Find where the given text appears and provide that cell's center as [x, y] coordinate. 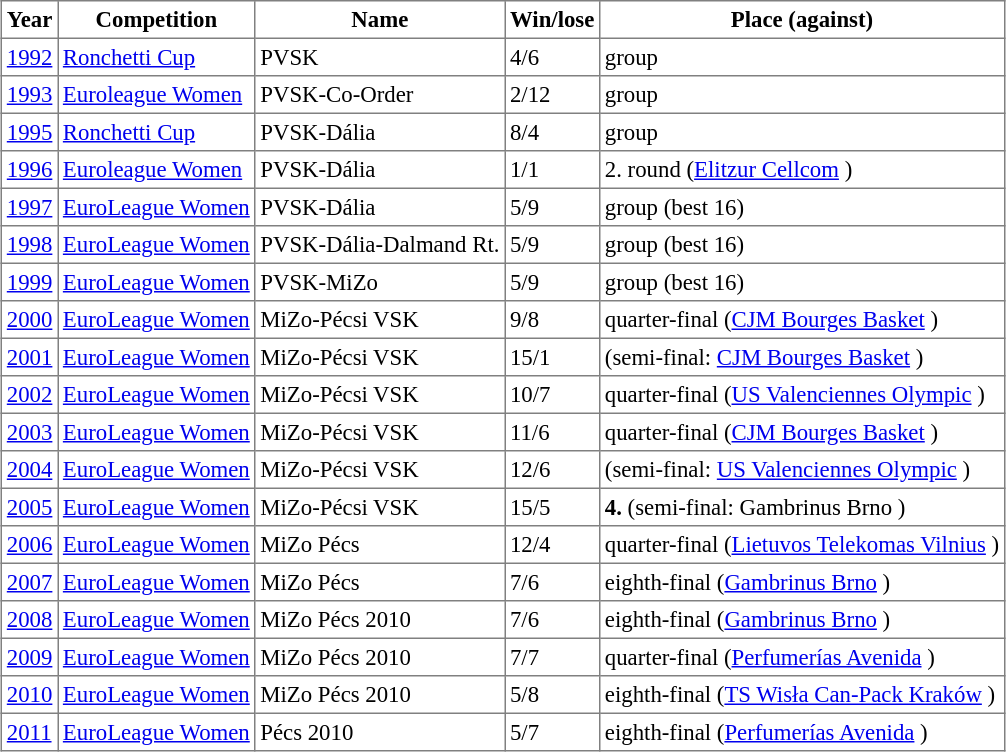
eighth-final (Perfumerías Avenida ) [802, 732]
Year [30, 20]
2009 [30, 657]
1993 [30, 95]
15/5 [552, 507]
1992 [30, 57]
PVSK-Co-Order [380, 95]
eighth-final (TS Wisła Can-Pack Kraków ) [802, 695]
Place (against) [802, 20]
2003 [30, 432]
5/7 [552, 732]
(semi-final: US Valenciennes Olympic ) [802, 470]
4. (semi-final: Gambrinus Brno ) [802, 507]
11/6 [552, 432]
12/6 [552, 470]
2008 [30, 620]
2002 [30, 395]
4/6 [552, 57]
10/7 [552, 395]
2007 [30, 582]
1997 [30, 207]
PVSK [380, 57]
Pécs 2010 [380, 732]
2011 [30, 732]
quarter-final (Perfumerías Avenida ) [802, 657]
8/4 [552, 132]
1/1 [552, 170]
2/12 [552, 95]
2004 [30, 470]
5/8 [552, 695]
2005 [30, 507]
12/4 [552, 545]
PVSK-MiZo [380, 282]
PVSK-Dália-Dalmand Rt. [380, 245]
7/7 [552, 657]
9/8 [552, 320]
Name [380, 20]
1995 [30, 132]
15/1 [552, 357]
(semi-final: CJM Bourges Basket ) [802, 357]
quarter-final (US Valenciennes Olympic ) [802, 395]
2010 [30, 695]
1998 [30, 245]
2001 [30, 357]
2. round (Elitzur Cellcom ) [802, 170]
1999 [30, 282]
2000 [30, 320]
Win/lose [552, 20]
2006 [30, 545]
quarter-final (Lietuvos Telekomas Vilnius ) [802, 545]
1996 [30, 170]
Competition [156, 20]
